From the cell containing the given text, extract its center point as (X, Y) coordinate. 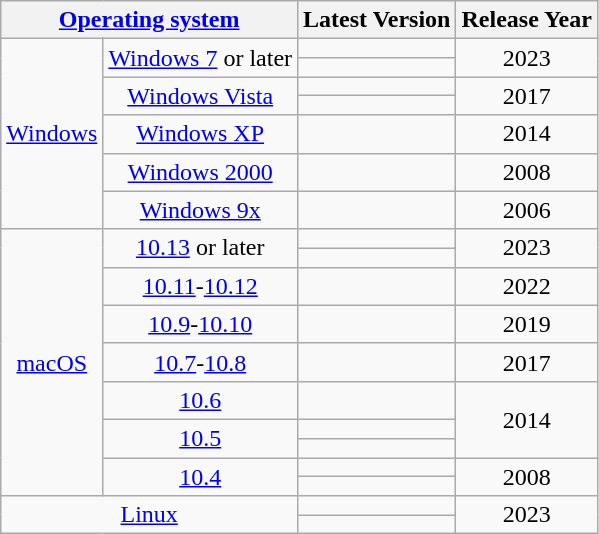
Windows 9x (200, 210)
2019 (526, 324)
2006 (526, 210)
Windows XP (200, 134)
10.9-10.10 (200, 324)
10.7-10.8 (200, 362)
Windows (52, 134)
10.13 or later (200, 248)
2022 (526, 286)
10.6 (200, 400)
Windows 7 or later (200, 58)
10.11-10.12 (200, 286)
Windows Vista (200, 96)
Release Year (526, 20)
10.5 (200, 438)
10.4 (200, 477)
Linux (150, 515)
Operating system (150, 20)
macOS (52, 362)
Windows 2000 (200, 172)
Latest Version (377, 20)
